Pinpoint the cell where the given text exists, returning its (x, y) midpoint coordinate. 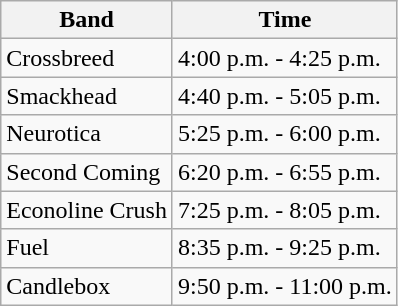
4:00 p.m. - 4:25 p.m. (284, 58)
8:35 p.m. - 9:25 p.m. (284, 248)
Second Coming (87, 172)
Neurotica (87, 134)
7:25 p.m. - 8:05 p.m. (284, 210)
6:20 p.m. - 6:55 p.m. (284, 172)
5:25 p.m. - 6:00 p.m. (284, 134)
Band (87, 20)
Time (284, 20)
9:50 p.m. - 11:00 p.m. (284, 286)
Crossbreed (87, 58)
Fuel (87, 248)
Econoline Crush (87, 210)
4:40 p.m. - 5:05 p.m. (284, 96)
Smackhead (87, 96)
Candlebox (87, 286)
